For the text-containing cell, return its midpoint in (x, y) coordinate format. 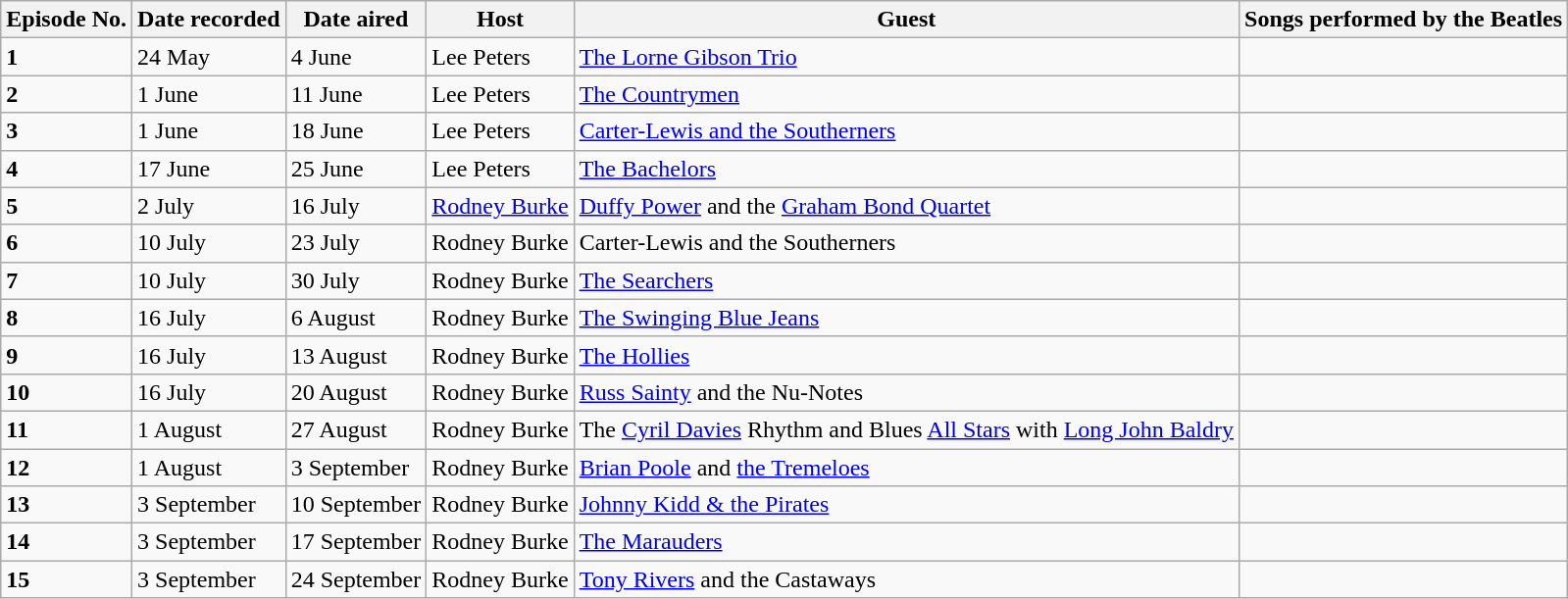
Host (500, 20)
Songs performed by the Beatles (1404, 20)
Tony Rivers and the Castaways (906, 579)
13 August (356, 355)
10 (67, 392)
Date aired (356, 20)
24 September (356, 579)
8 (67, 318)
The Bachelors (906, 169)
The Hollies (906, 355)
7 (67, 280)
5 (67, 206)
6 August (356, 318)
17 June (210, 169)
Date recorded (210, 20)
18 June (356, 131)
The Swinging Blue Jeans (906, 318)
17 September (356, 542)
Duffy Power and the Graham Bond Quartet (906, 206)
4 (67, 169)
3 (67, 131)
20 August (356, 392)
The Cyril Davies Rhythm and Blues All Stars with Long John Baldry (906, 429)
14 (67, 542)
Brian Poole and the Tremeloes (906, 468)
13 (67, 505)
30 July (356, 280)
10 September (356, 505)
2 (67, 94)
24 May (210, 57)
Guest (906, 20)
The Countrymen (906, 94)
The Searchers (906, 280)
11 June (356, 94)
Johnny Kidd & the Pirates (906, 505)
6 (67, 243)
Russ Sainty and the Nu-Notes (906, 392)
11 (67, 429)
4 June (356, 57)
The Lorne Gibson Trio (906, 57)
27 August (356, 429)
2 July (210, 206)
9 (67, 355)
1 (67, 57)
25 June (356, 169)
Episode No. (67, 20)
15 (67, 579)
12 (67, 468)
23 July (356, 243)
The Marauders (906, 542)
